Capture the cell that displays the provided text and extract its [x, y] central coordinate. 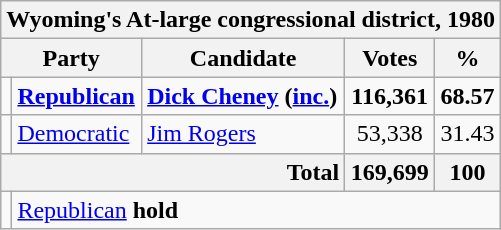
Republican [77, 96]
116,361 [390, 96]
Republican hold [256, 210]
Total [173, 172]
68.57 [468, 96]
Candidate [244, 58]
Dick Cheney (inc.) [244, 96]
Wyoming's At-large congressional district, 1980 [251, 20]
Party [72, 58]
Votes [390, 58]
169,699 [390, 172]
31.43 [468, 134]
Jim Rogers [244, 134]
100 [468, 172]
Democratic [77, 134]
% [468, 58]
53,338 [390, 134]
